Output the [x, y] coordinate of the center of the cell containing the given text.  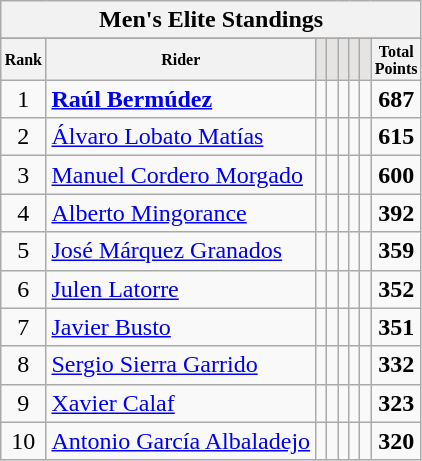
Álvaro Lobato Matías [181, 137]
Rank [24, 60]
2 [24, 137]
Rider [181, 60]
351 [396, 327]
5 [24, 251]
323 [396, 403]
Alberto Mingorance [181, 213]
352 [396, 289]
8 [24, 365]
Xavier Calaf [181, 403]
600 [396, 175]
Antonio García Albaladejo [181, 441]
Raúl Bermúdez [181, 99]
4 [24, 213]
10 [24, 441]
1 [24, 99]
392 [396, 213]
615 [396, 137]
332 [396, 365]
7 [24, 327]
6 [24, 289]
320 [396, 441]
Men's Elite Standings [212, 20]
359 [396, 251]
José Márquez Granados [181, 251]
Javier Busto [181, 327]
9 [24, 403]
TotalPoints [396, 60]
Manuel Cordero Morgado [181, 175]
3 [24, 175]
687 [396, 99]
Julen Latorre [181, 289]
Sergio Sierra Garrido [181, 365]
